Detect which cell encompasses the target text, then output its [x, y] center coordinate. 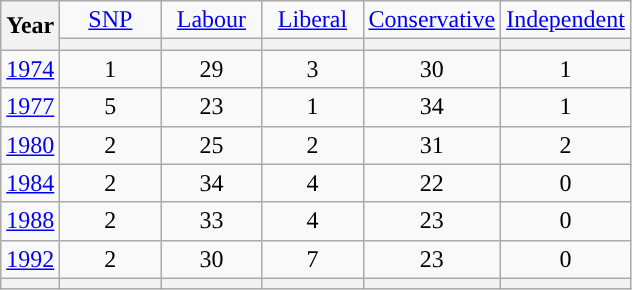
1984 [30, 183]
29 [212, 69]
1974 [30, 69]
1980 [30, 145]
Liberal [312, 20]
33 [212, 221]
22 [432, 183]
7 [312, 259]
Labour [212, 20]
1992 [30, 259]
3 [312, 69]
1977 [30, 107]
Independent [566, 20]
5 [110, 107]
25 [212, 145]
Conservative [432, 20]
SNP [110, 20]
1988 [30, 221]
31 [432, 145]
Year [30, 26]
